Locate the cell with the specified text and output its [x, y] center coordinate. 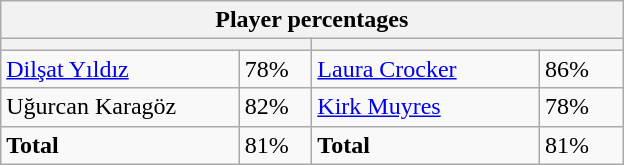
Dilşat Yıldız [120, 69]
Kirk Muyres [426, 107]
Uğurcan Karagöz [120, 107]
Laura Crocker [426, 69]
82% [276, 107]
86% [580, 69]
Player percentages [312, 20]
